Return the (x, y) coordinate for the center point of the cell that contains the specified text.  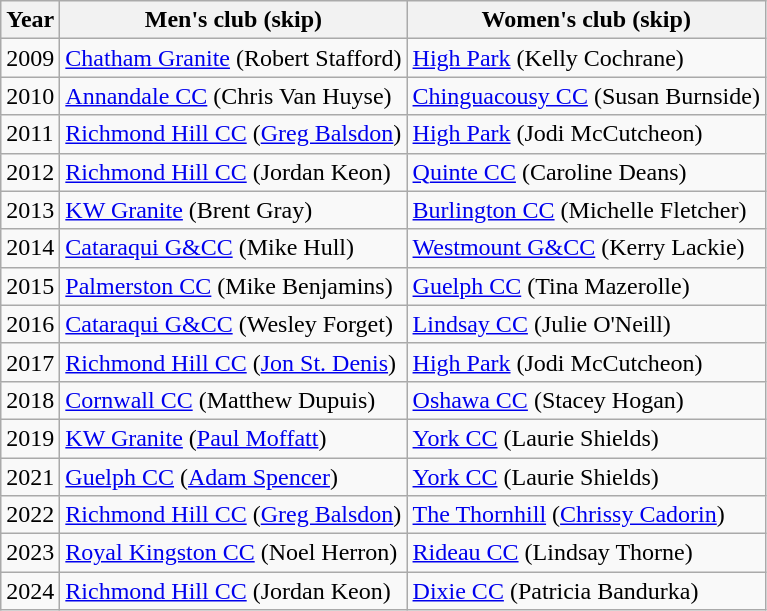
Oshawa CC (Stacey Hogan) (586, 400)
2019 (30, 438)
Year (30, 20)
Palmerston CC (Mike Benjamins) (234, 286)
Quinte CC (Caroline Deans) (586, 172)
2017 (30, 362)
2018 (30, 400)
Guelph CC (Tina Mazerolle) (586, 286)
Cornwall CC (Matthew Dupuis) (234, 400)
Richmond Hill CC (Jon St. Denis) (234, 362)
Chinguacousy CC (Susan Burnside) (586, 96)
2015 (30, 286)
High Park (Kelly Cochrane) (586, 58)
Women's club (skip) (586, 20)
2016 (30, 324)
Cataraqui G&CC (Mike Hull) (234, 248)
2021 (30, 477)
Annandale CC (Chris Van Huyse) (234, 96)
2014 (30, 248)
2011 (30, 134)
Rideau CC (Lindsay Thorne) (586, 553)
Lindsay CC (Julie O'Neill) (586, 324)
Chatham Granite (Robert Stafford) (234, 58)
KW Granite (Brent Gray) (234, 210)
The Thornhill (Chrissy Cadorin) (586, 515)
Cataraqui G&CC (Wesley Forget) (234, 324)
2013 (30, 210)
Burlington CC (Michelle Fletcher) (586, 210)
Guelph CC (Adam Spencer) (234, 477)
KW Granite (Paul Moffatt) (234, 438)
Royal Kingston CC (Noel Herron) (234, 553)
2009 (30, 58)
2022 (30, 515)
2012 (30, 172)
2010 (30, 96)
2024 (30, 591)
Westmount G&CC (Kerry Lackie) (586, 248)
Dixie CC (Patricia Bandurka) (586, 591)
Men's club (skip) (234, 20)
2023 (30, 553)
